Locate the cell with the specified text and output its [x, y] center coordinate. 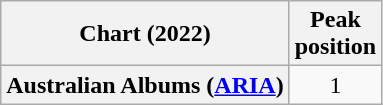
Peakposition [335, 34]
1 [335, 85]
Australian Albums (ARIA) [145, 85]
Chart (2022) [145, 34]
